Return (X, Y) of the center of cell containing provided text 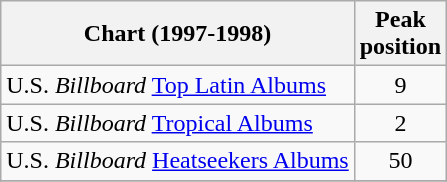
9 (400, 85)
2 (400, 123)
50 (400, 161)
Peakposition (400, 34)
U.S. Billboard Heatseekers Albums (178, 161)
U.S. Billboard Top Latin Albums (178, 85)
U.S. Billboard Tropical Albums (178, 123)
Chart (1997-1998) (178, 34)
